Output the [x, y] coordinate of the center of the cell containing the given text.  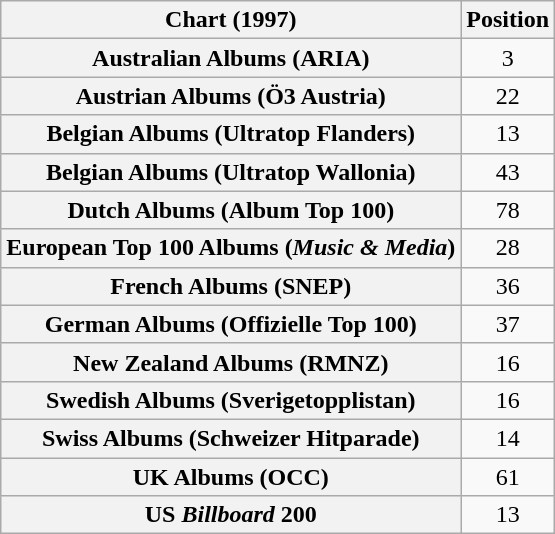
Chart (1997) [231, 20]
43 [508, 172]
Belgian Albums (Ultratop Wallonia) [231, 172]
Belgian Albums (Ultratop Flanders) [231, 134]
Australian Albums (ARIA) [231, 58]
3 [508, 58]
French Albums (SNEP) [231, 286]
28 [508, 248]
UK Albums (OCC) [231, 477]
European Top 100 Albums (Music & Media) [231, 248]
Dutch Albums (Album Top 100) [231, 210]
Swedish Albums (Sverigetopplistan) [231, 400]
Austrian Albums (Ö3 Austria) [231, 96]
78 [508, 210]
New Zealand Albums (RMNZ) [231, 362]
22 [508, 96]
Position [508, 20]
14 [508, 438]
Swiss Albums (Schweizer Hitparade) [231, 438]
61 [508, 477]
37 [508, 324]
US Billboard 200 [231, 515]
German Albums (Offizielle Top 100) [231, 324]
36 [508, 286]
